Provide the [x, y] coordinate of the cell's center where the given text is located.  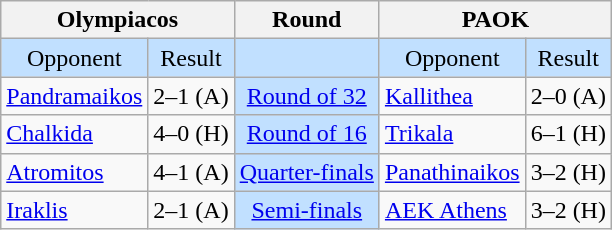
Quarter-finals [306, 172]
Semi-finals [306, 210]
Round [306, 20]
2–0 (A) [568, 96]
Panathinaikos [452, 172]
6–1 (H) [568, 134]
Trikala [452, 134]
Round of 32 [306, 96]
AEK Athens [452, 210]
Atromitos [74, 172]
4–0 (H) [191, 134]
Chalkida [74, 134]
Pandramaikos [74, 96]
Olympiacos [118, 20]
4–1 (A) [191, 172]
PAOK [495, 20]
Kallithea [452, 96]
Iraklis [74, 210]
Round of 16 [306, 134]
